Capture the cell that displays the provided text and extract its [X, Y] central coordinate. 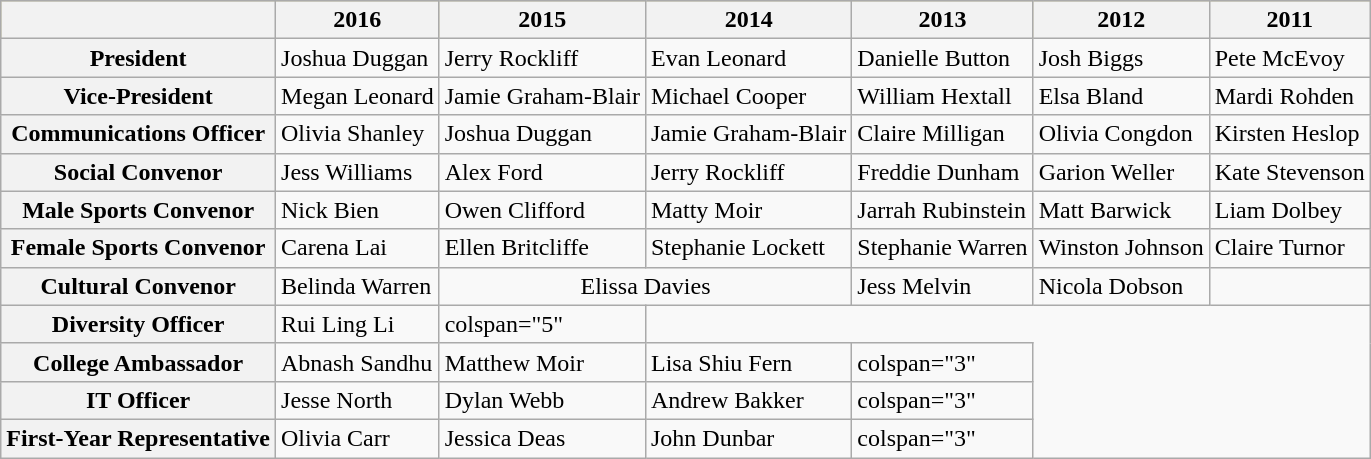
Jessica Deas [542, 438]
Female Sports Convenor [138, 248]
Danielle Button [942, 58]
Freddie Dunham [942, 172]
2013 [942, 20]
Elissa Davies [646, 286]
Pete McEvoy [1290, 58]
Social Convenor [138, 172]
Kirsten Heslop [1290, 134]
Kate Stevenson [1290, 172]
Claire Turnor [1290, 248]
Carena Lai [358, 248]
Abnash Sandhu [358, 362]
Matt Barwick [1121, 210]
2011 [1290, 20]
Dylan Webb [542, 400]
Garion Weller [1121, 172]
Olivia Shanley [358, 134]
Evan Leonard [748, 58]
Communications Officer [138, 134]
Nicola Dobson [1121, 286]
Jarrah Rubinstein [942, 210]
John Dunbar [748, 438]
Elsa Bland [1121, 96]
Olivia Congdon [1121, 134]
Michael Cooper [748, 96]
Jess Williams [358, 172]
Matthew Moir [542, 362]
Liam Dolbey [1290, 210]
College Ambassador [138, 362]
Vice-President [138, 96]
Belinda Warren [358, 286]
Ellen Britcliffe [542, 248]
Jesse North [358, 400]
2014 [748, 20]
William Hextall [942, 96]
Winston Johnson [1121, 248]
2016 [358, 20]
Lisa Shiu Fern [748, 362]
President [138, 58]
Cultural Convenor [138, 286]
2015 [542, 20]
colspan="5" [542, 324]
Diversity Officer [138, 324]
2012 [1121, 20]
Jess Melvin [942, 286]
Rui Ling Li [358, 324]
Alex Ford [542, 172]
Nick Bien [358, 210]
Male Sports Convenor [138, 210]
Claire Milligan [942, 134]
Megan Leonard [358, 96]
Andrew Bakker [748, 400]
Josh Biggs [1121, 58]
Stephanie Lockett [748, 248]
Matty Moir [748, 210]
IT Officer [138, 400]
Mardi Rohden [1290, 96]
Olivia Carr [358, 438]
Owen Clifford [542, 210]
First-Year Representative [138, 438]
Stephanie Warren [942, 248]
